Search for the cell housing the specified text and yield its (x, y) center coordinate. 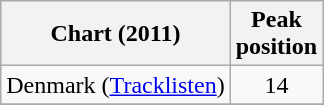
14 (276, 85)
Chart (2011) (116, 34)
Peakposition (276, 34)
Denmark (Tracklisten) (116, 85)
